For the text-containing cell, return its midpoint in (X, Y) coordinate format. 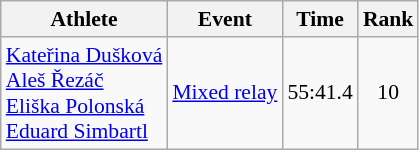
Kateřina DuškováAleš ŘezáčEliška PolonskáEduard Simbartl (84, 93)
Athlete (84, 19)
Rank (388, 19)
Event (224, 19)
Time (320, 19)
10 (388, 93)
55:41.4 (320, 93)
Mixed relay (224, 93)
